Extract the [x, y] coordinate from the center of the cell holding the provided text.  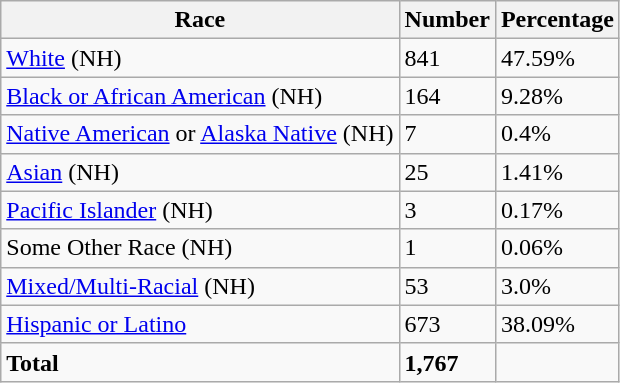
Some Other Race (NH) [200, 248]
3.0% [557, 286]
White (NH) [200, 58]
9.28% [557, 96]
3 [447, 210]
Asian (NH) [200, 172]
Hispanic or Latino [200, 324]
Number [447, 20]
Pacific Islander (NH) [200, 210]
1.41% [557, 172]
673 [447, 324]
1 [447, 248]
47.59% [557, 58]
Mixed/Multi-Racial (NH) [200, 286]
Race [200, 20]
164 [447, 96]
Black or African American (NH) [200, 96]
Native American or Alaska Native (NH) [200, 134]
7 [447, 134]
53 [447, 286]
38.09% [557, 324]
0.06% [557, 248]
1,767 [447, 362]
Total [200, 362]
0.4% [557, 134]
25 [447, 172]
0.17% [557, 210]
Percentage [557, 20]
841 [447, 58]
